Find where the given text appears and provide that cell's center as [X, Y] coordinate. 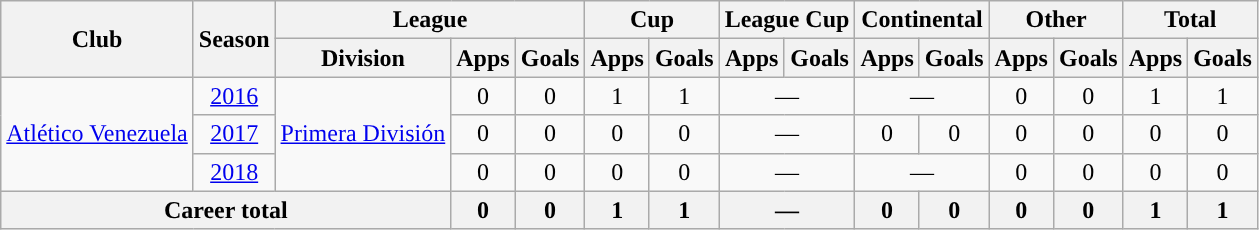
2016 [234, 96]
League [430, 20]
Club [98, 39]
League Cup [787, 20]
Career total [226, 210]
Season [234, 39]
Primera División [363, 134]
Total [1190, 20]
Continental [922, 20]
Division [363, 58]
Other [1056, 20]
2018 [234, 172]
2017 [234, 134]
Atlético Venezuela [98, 134]
Cup [652, 20]
